Locate the cell with the specified text and output its [x, y] center coordinate. 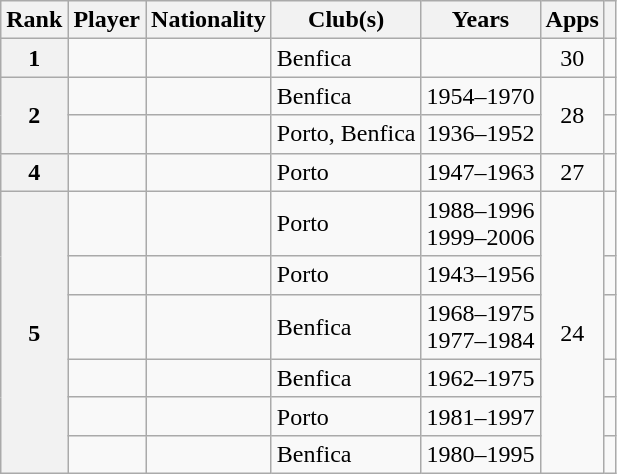
Rank [34, 20]
1980–1995 [480, 454]
Player [107, 20]
1936–1952 [480, 134]
30 [572, 58]
5 [34, 332]
1 [34, 58]
Club(s) [346, 20]
1947–1963 [480, 172]
Apps [572, 20]
24 [572, 332]
1954–1970 [480, 96]
28 [572, 115]
1943–1956 [480, 275]
Porto, Benfica [346, 134]
1968–19751977–1984 [480, 326]
2 [34, 115]
1981–1997 [480, 416]
Nationality [209, 20]
Years [480, 20]
4 [34, 172]
1988–19961999–2006 [480, 224]
27 [572, 172]
1962–1975 [480, 378]
